Scan for the cell matching the given text and deliver its [X, Y] coordinate at center. 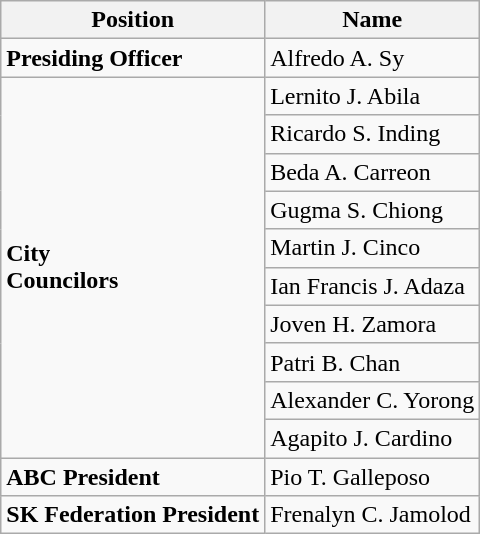
Gugma S. Chiong [372, 210]
ABC President [133, 477]
Agapito J. Cardino [372, 438]
CityCouncilors [133, 268]
Pio T. Galleposo [372, 477]
Frenalyn C. Jamolod [372, 515]
Ian Francis J. Adaza [372, 286]
SK Federation President [133, 515]
Beda A. Carreon [372, 172]
Lernito J. Abila [372, 96]
Name [372, 20]
Alfredo A. Sy [372, 58]
Patri B. Chan [372, 362]
Alexander C. Yorong [372, 400]
Martin J. Cinco [372, 248]
Joven H. Zamora [372, 324]
Ricardo S. Inding [372, 134]
Presiding Officer [133, 58]
Position [133, 20]
